Scan for the cell matching the given text and deliver its (x, y) coordinate at center. 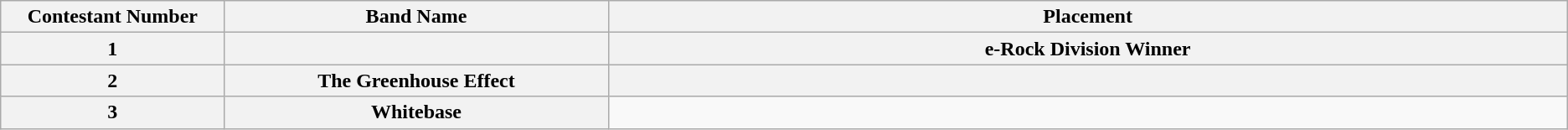
Contestant Number (112, 17)
Whitebase (416, 112)
Band Name (416, 17)
1 (112, 49)
2 (112, 81)
3 (112, 112)
e-Rock Division Winner (1087, 49)
The Greenhouse Effect (416, 81)
Placement (1087, 17)
